Return [x, y] of the center of cell containing provided text 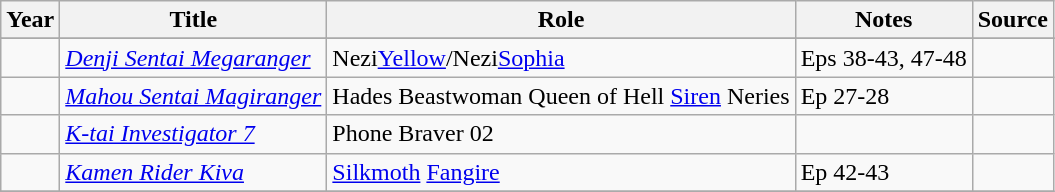
Silkmoth Fangire [561, 172]
Ep 27-28 [884, 96]
Ep 42-43 [884, 172]
NeziYellow/NeziSophia [561, 58]
Eps 38-43, 47-48 [884, 58]
Notes [884, 20]
Source [1012, 20]
Year [30, 20]
Phone Braver 02 [561, 134]
K-tai Investigator 7 [194, 134]
Title [194, 20]
Hades Beastwoman Queen of Hell Siren Neries [561, 96]
Denji Sentai Megaranger [194, 58]
Mahou Sentai Magiranger [194, 96]
Kamen Rider Kiva [194, 172]
Role [561, 20]
